Capture the cell that displays the provided text and extract its [X, Y] central coordinate. 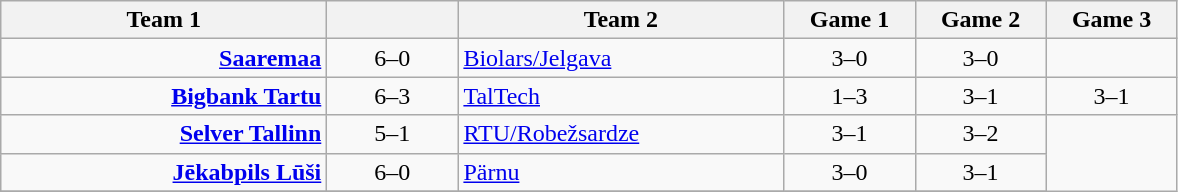
Team 1 [164, 20]
Jēkabpils Lūši [164, 172]
1–3 [850, 96]
Bigbank Tartu [164, 96]
5–1 [392, 134]
Saaremaa [164, 58]
Team 2 [621, 20]
Biolars/Jelgava [621, 58]
RTU/Robežsardze [621, 134]
Game 1 [850, 20]
6–3 [392, 96]
3–2 [980, 134]
TalTech [621, 96]
Game 3 [1112, 20]
Pärnu [621, 172]
Selver Tallinn [164, 134]
Game 2 [980, 20]
